Output the (X, Y) coordinate of the center of the cell containing the given text.  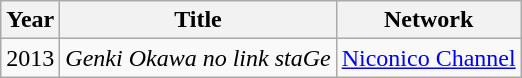
Genki Okawa no link staGe (198, 58)
Title (198, 20)
Network (428, 20)
Year (30, 20)
2013 (30, 58)
Niconico Channel (428, 58)
